Return the (X, Y) coordinate for the center point of the cell that contains the specified text.  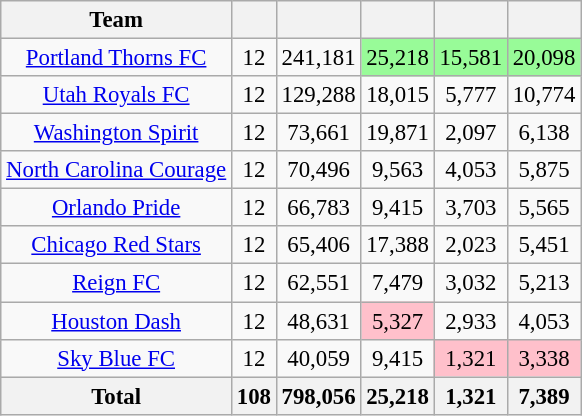
73,661 (318, 133)
241,181 (318, 58)
5,213 (544, 283)
70,496 (318, 170)
108 (254, 396)
5,327 (398, 321)
17,388 (398, 245)
5,777 (470, 95)
129,288 (318, 95)
798,056 (318, 396)
2,023 (470, 245)
North Carolina Courage (116, 170)
65,406 (318, 245)
2,097 (470, 133)
Utah Royals FC (116, 95)
3,338 (544, 358)
Sky Blue FC (116, 358)
40,059 (318, 358)
Total (116, 396)
Reign FC (116, 283)
5,451 (544, 245)
18,015 (398, 95)
20,098 (544, 58)
62,551 (318, 283)
Chicago Red Stars (116, 245)
Orlando Pride (116, 208)
3,703 (470, 208)
3,032 (470, 283)
7,479 (398, 283)
48,631 (318, 321)
19,871 (398, 133)
5,875 (544, 170)
7,389 (544, 396)
Portland Thorns FC (116, 58)
6,138 (544, 133)
Team (116, 20)
10,774 (544, 95)
Houston Dash (116, 321)
9,563 (398, 170)
Washington Spirit (116, 133)
2,933 (470, 321)
5,565 (544, 208)
15,581 (470, 58)
66,783 (318, 208)
